Return (X, Y) of the center of cell containing provided text 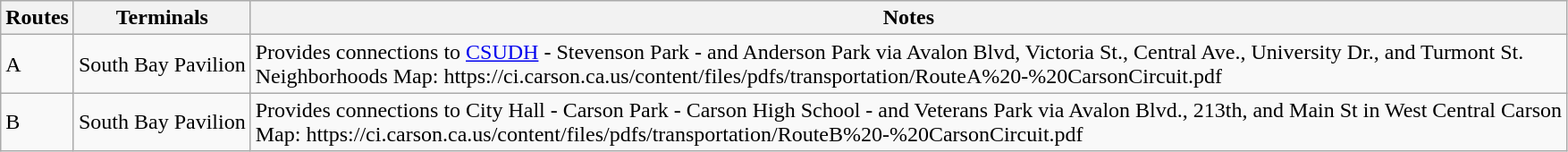
Routes (38, 18)
Terminals (162, 18)
A (38, 64)
B (38, 122)
Notes (908, 18)
